Search for the cell housing the specified text and yield its (x, y) center coordinate. 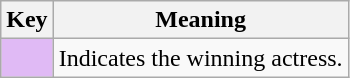
Indicates the winning actress. (200, 58)
Key (27, 20)
Meaning (200, 20)
